From the cell containing the given text, extract its center point as (x, y) coordinate. 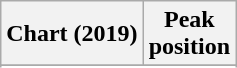
Peakposition (189, 34)
Chart (2019) (72, 34)
